Search for the cell housing the specified text and yield its [X, Y] center coordinate. 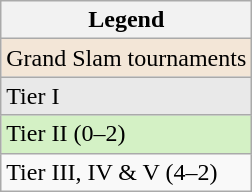
Grand Slam tournaments [126, 58]
Tier II (0–2) [126, 134]
Tier III, IV & V (4–2) [126, 172]
Tier I [126, 96]
Legend [126, 20]
